For the text-containing cell, return its midpoint in (x, y) coordinate format. 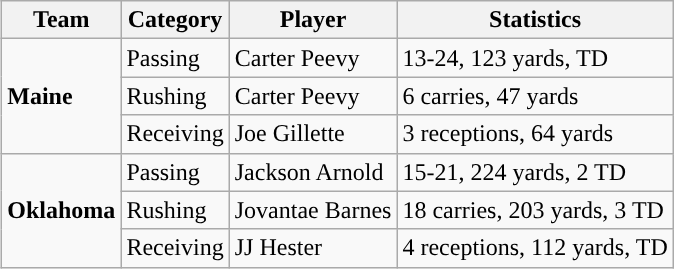
18 carries, 203 yards, 3 TD (535, 210)
Jackson Arnold (313, 172)
13-24, 123 yards, TD (535, 58)
JJ Hester (313, 248)
Oklahoma (62, 210)
Jovantae Barnes (313, 210)
Maine (62, 96)
6 carries, 47 yards (535, 96)
Joe Gillette (313, 134)
Team (62, 20)
Category (175, 20)
Statistics (535, 20)
3 receptions, 64 yards (535, 134)
15-21, 224 yards, 2 TD (535, 172)
4 receptions, 112 yards, TD (535, 248)
Player (313, 20)
